Find where the given text appears and provide that cell's center as [X, Y] coordinate. 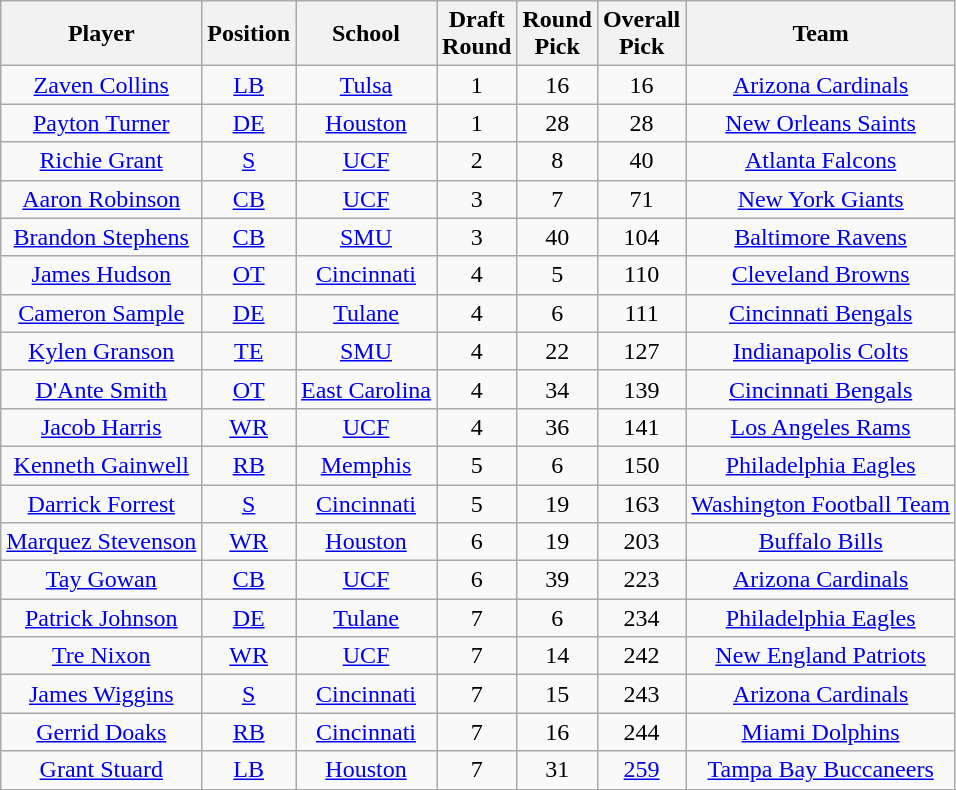
Kylen Granson [102, 351]
244 [641, 732]
New England Patriots [821, 656]
Aaron Robinson [102, 199]
Zaven Collins [102, 85]
150 [641, 465]
Player [102, 34]
71 [641, 199]
Brandon Stephens [102, 237]
D'Ante Smith [102, 389]
Los Angeles Rams [821, 427]
James Wiggins [102, 694]
Team [821, 34]
Indianapolis Colts [821, 351]
Memphis [366, 465]
Baltimore Ravens [821, 237]
Atlanta Falcons [821, 161]
Darrick Forrest [102, 503]
234 [641, 618]
Cameron Sample [102, 313]
Washington Football Team [821, 503]
22 [557, 351]
139 [641, 389]
OverallPick [641, 34]
Cleveland Browns [821, 275]
Miami Dolphins [821, 732]
34 [557, 389]
East Carolina [366, 389]
242 [641, 656]
Jacob Harris [102, 427]
Gerrid Doaks [102, 732]
Grant Stuard [102, 770]
14 [557, 656]
Tulsa [366, 85]
Tre Nixon [102, 656]
New Orleans Saints [821, 123]
141 [641, 427]
Richie Grant [102, 161]
Position [249, 34]
163 [641, 503]
RoundPick [557, 34]
36 [557, 427]
243 [641, 694]
110 [641, 275]
Tampa Bay Buccaneers [821, 770]
James Hudson [102, 275]
203 [641, 542]
259 [641, 770]
School [366, 34]
15 [557, 694]
104 [641, 237]
2 [477, 161]
Tay Gowan [102, 580]
223 [641, 580]
39 [557, 580]
127 [641, 351]
Marquez Stevenson [102, 542]
Buffalo Bills [821, 542]
Patrick Johnson [102, 618]
8 [557, 161]
Payton Turner [102, 123]
DraftRound [477, 34]
31 [557, 770]
Kenneth Gainwell [102, 465]
111 [641, 313]
New York Giants [821, 199]
TE [249, 351]
